Output the [x, y] coordinate of the center of the cell containing the given text.  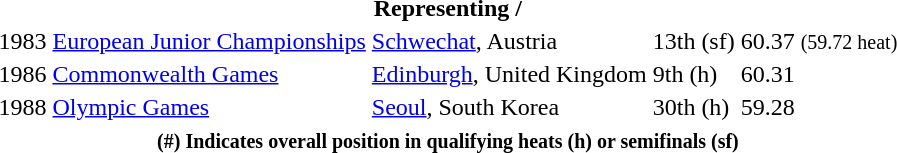
9th (h) [694, 74]
Commonwealth Games [209, 74]
13th (sf) [694, 41]
Schwechat, Austria [509, 41]
Edinburgh, United Kingdom [509, 74]
30th (h) [694, 107]
Seoul, South Korea [509, 107]
Olympic Games [209, 107]
European Junior Championships [209, 41]
